For the text-containing cell, return its midpoint in [x, y] coordinate format. 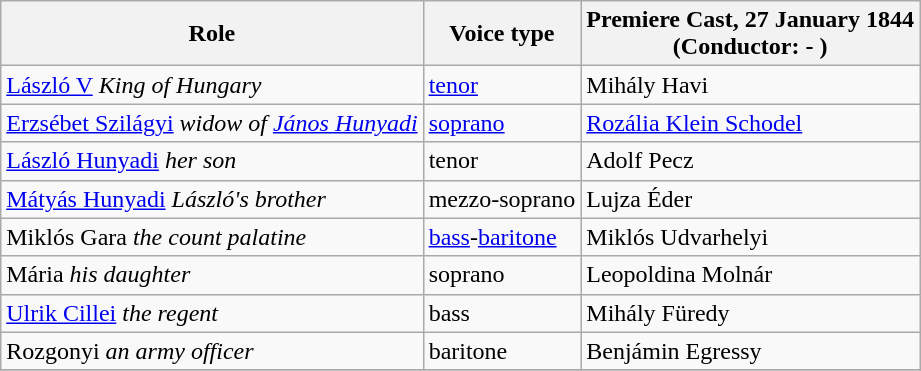
Miklós Udvarhelyi [750, 237]
Premiere Cast, 27 January 1844(Conductor: - ) [750, 34]
bass [502, 313]
Lujza Éder [750, 199]
Voice type [502, 34]
Erzsébet Szilágyi widow of János Hunyadi [212, 123]
László V King of Hungary [212, 85]
Rozália Klein Schodel [750, 123]
Mihály Havi [750, 85]
László Hunyadi her son [212, 161]
Miklós Gara the count palatine [212, 237]
Role [212, 34]
baritone [502, 351]
Leopoldina Molnár [750, 275]
mezzo-soprano [502, 199]
Mátyás Hunyadi László's brother [212, 199]
Benjámin Egressy [750, 351]
Adolf Pecz [750, 161]
Rozgonyi an army officer [212, 351]
Ulrik Cillei the regent [212, 313]
bass-baritone [502, 237]
Mihály Füredy [750, 313]
Mária his daughter [212, 275]
